Output the [X, Y] coordinate of the center of the cell containing the given text.  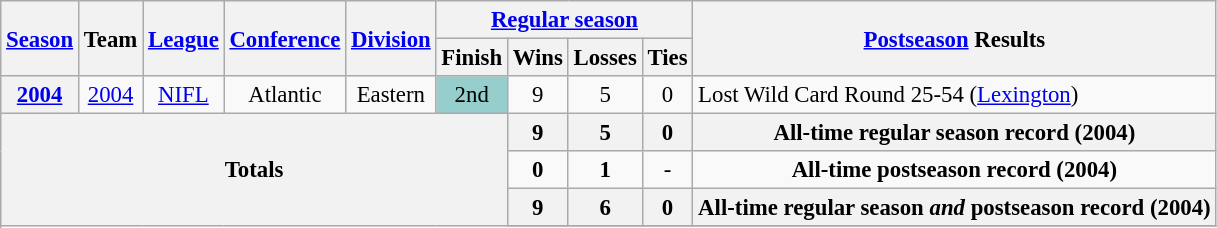
- [668, 170]
Team [110, 38]
Lost Wild Card Round 25-54 (Lexington) [954, 95]
Season [40, 38]
2nd [472, 95]
NIFL [184, 95]
Conference [285, 38]
Totals [254, 170]
Postseason Results [954, 38]
All-time regular season and postseason record (2004) [954, 208]
Losses [605, 58]
6 [605, 208]
Division [391, 38]
Atlantic [285, 95]
1 [605, 170]
Eastern [391, 95]
Finish [472, 58]
All-time postseason record (2004) [954, 170]
All-time regular season record (2004) [954, 133]
Ties [668, 58]
League [184, 38]
Wins [538, 58]
Regular season [564, 20]
